For the text-containing cell, return its midpoint in (x, y) coordinate format. 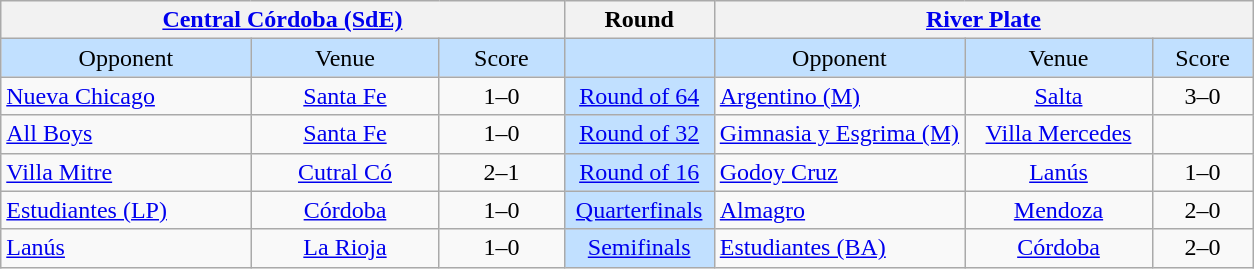
Round (639, 20)
Estudiantes (BA) (839, 248)
Godoy Cruz (839, 172)
2–1 (502, 172)
Gimnasia y Esgrima (M) (839, 134)
Round of 32 (639, 134)
Villa Mitre (126, 172)
Semifinals (639, 248)
Salta (1059, 96)
All Boys (126, 134)
Central Córdoba (SdE) (282, 20)
Argentino (M) (839, 96)
Round of 16 (639, 172)
Quarterfinals (639, 210)
Nueva Chicago (126, 96)
River Plate (983, 20)
Round of 64 (639, 96)
La Rioja (345, 248)
Estudiantes (LP) (126, 210)
3–0 (1202, 96)
Mendoza (1059, 210)
Almagro (839, 210)
Villa Mercedes (1059, 134)
Cutral Có (345, 172)
